Extract the (x, y) coordinate from the center of the cell holding the provided text.  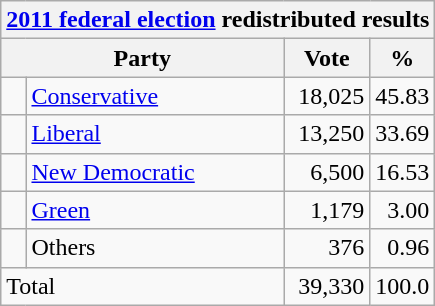
13,250 (327, 134)
16.53 (402, 172)
New Democratic (155, 172)
45.83 (402, 96)
0.96 (402, 248)
2011 federal election redistributed results (218, 20)
6,500 (327, 172)
Conservative (155, 96)
Others (155, 248)
% (402, 58)
Party (142, 58)
39,330 (327, 286)
Liberal (155, 134)
Vote (327, 58)
Green (155, 210)
18,025 (327, 96)
Total (142, 286)
376 (327, 248)
1,179 (327, 210)
100.0 (402, 286)
33.69 (402, 134)
3.00 (402, 210)
